Provide the [X, Y] coordinate of the cell's center where the given text is located.  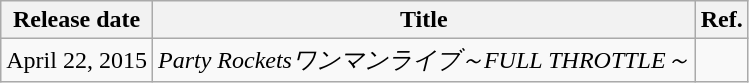
Party Rocketsワンマンライブ～FULL THROTTLE～ [424, 60]
Title [424, 20]
Release date [77, 20]
Ref. [722, 20]
April 22, 2015 [77, 60]
